Identify which cell holds the provided text, then report its [x, y] central coordinate. 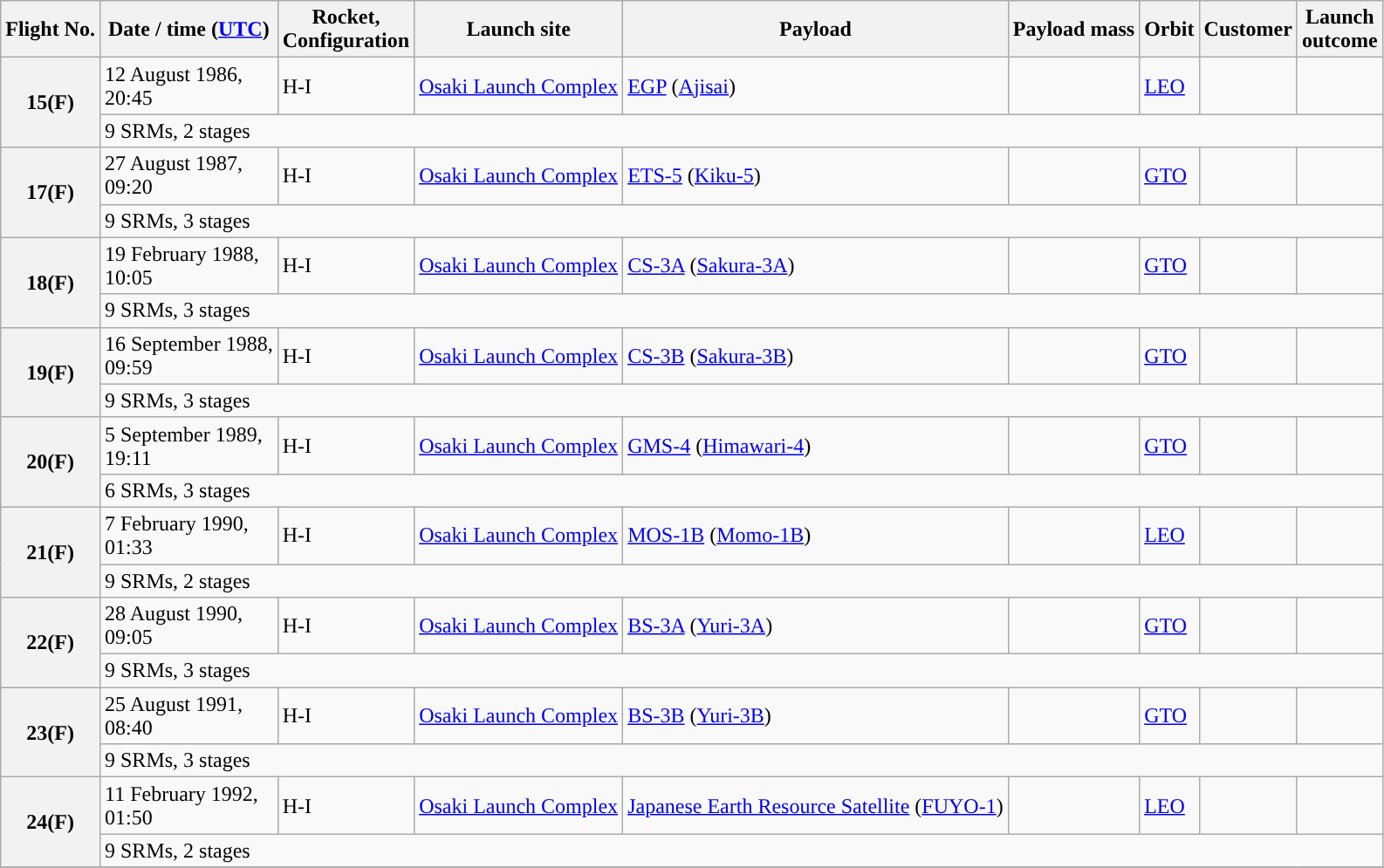
22(F) [51, 642]
Payload mass [1073, 30]
6 SRMs, 3 stages [741, 490]
Flight No. [51, 30]
EGP (Ajisai) [816, 85]
21(F) [51, 551]
5 September 1989,19:11 [188, 445]
CS-3B (Sakura-3B) [816, 356]
Orbit [1169, 30]
27 August 1987,09:20 [188, 176]
Launch site [518, 30]
11 February 1992,01:50 [188, 806]
20(F) [51, 462]
15(F) [51, 103]
28 August 1990,09:05 [188, 626]
24(F) [51, 822]
MOS-1B (Momo-1B) [816, 536]
18(F) [51, 283]
GMS-4 (Himawari-4) [816, 445]
12 August 1986,20:45 [188, 85]
Payload [816, 30]
Launch outcome [1339, 30]
19(F) [51, 372]
Rocket, Configuration [346, 30]
BS-3A (Yuri-3A) [816, 626]
Japanese Earth Resource Satellite (FUYO-1) [816, 806]
16 September 1988,09:59 [188, 356]
17(F) [51, 192]
Date / time (UTC) [188, 30]
BS-3B (Yuri-3B) [816, 715]
Customer [1248, 30]
CS-3A (Sakura-3A) [816, 265]
23(F) [51, 733]
19 February 1988,10:05 [188, 265]
ETS-5 (Kiku-5) [816, 176]
7 February 1990,01:33 [188, 536]
25 August 1991,08:40 [188, 715]
